Find where the given text appears and provide that cell's center as [x, y] coordinate. 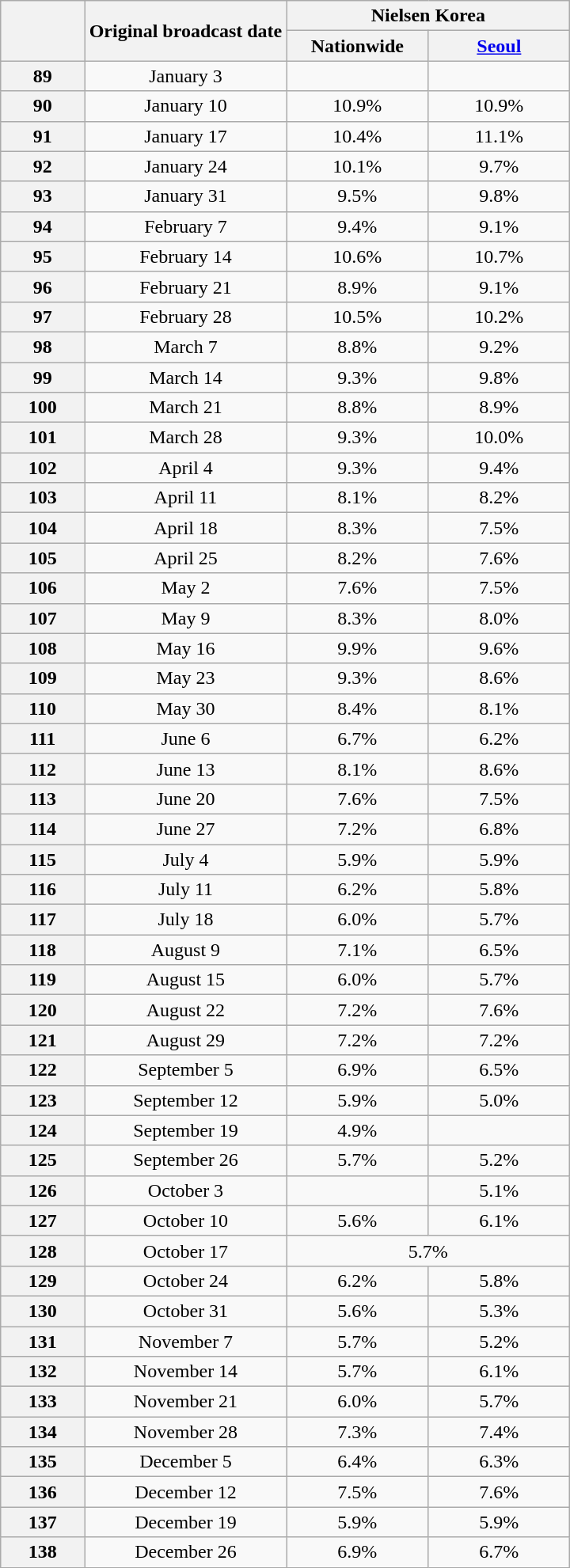
October 24 [185, 1281]
96 [43, 287]
March 21 [185, 408]
January 10 [185, 106]
135 [43, 1462]
128 [43, 1251]
December 19 [185, 1522]
February 14 [185, 256]
March 28 [185, 438]
108 [43, 648]
107 [43, 618]
August 15 [185, 980]
September 26 [185, 1160]
January 3 [185, 76]
104 [43, 528]
Nielsen Korea [428, 16]
October 3 [185, 1190]
July 11 [185, 890]
June 13 [185, 769]
125 [43, 1160]
9.2% [499, 347]
March 14 [185, 378]
May 16 [185, 648]
133 [43, 1402]
127 [43, 1221]
September 19 [185, 1130]
6.8% [499, 829]
May 9 [185, 618]
124 [43, 1130]
January 24 [185, 166]
89 [43, 76]
111 [43, 738]
118 [43, 950]
June 27 [185, 829]
10.0% [499, 438]
117 [43, 920]
6.4% [358, 1462]
July 18 [185, 920]
February 28 [185, 317]
114 [43, 829]
February 21 [185, 287]
7.3% [358, 1432]
92 [43, 166]
9.5% [358, 196]
November 14 [185, 1372]
9.9% [358, 648]
99 [43, 378]
May 2 [185, 588]
January 17 [185, 136]
5.3% [499, 1311]
October 31 [185, 1311]
113 [43, 799]
November 28 [185, 1432]
10.4% [358, 136]
November 7 [185, 1342]
10.5% [358, 317]
August 9 [185, 950]
4.9% [358, 1130]
September 5 [185, 1070]
90 [43, 106]
138 [43, 1552]
101 [43, 438]
120 [43, 1010]
132 [43, 1372]
126 [43, 1190]
91 [43, 136]
December 26 [185, 1552]
October 17 [185, 1251]
115 [43, 859]
9.6% [499, 648]
97 [43, 317]
5.0% [499, 1100]
April 25 [185, 558]
112 [43, 769]
98 [43, 347]
May 23 [185, 678]
October 10 [185, 1221]
100 [43, 408]
7.4% [499, 1432]
March 7 [185, 347]
129 [43, 1281]
131 [43, 1342]
August 29 [185, 1040]
93 [43, 196]
5.1% [499, 1190]
8.4% [358, 708]
8.0% [499, 618]
10.1% [358, 166]
Seoul [499, 46]
110 [43, 708]
Nationwide [358, 46]
103 [43, 498]
9.7% [499, 166]
April 18 [185, 528]
6.3% [499, 1462]
August 22 [185, 1010]
May 30 [185, 708]
121 [43, 1040]
137 [43, 1522]
119 [43, 980]
December 12 [185, 1492]
105 [43, 558]
June 6 [185, 738]
10.6% [358, 256]
109 [43, 678]
11.1% [499, 136]
136 [43, 1492]
January 31 [185, 196]
130 [43, 1311]
122 [43, 1070]
December 5 [185, 1462]
June 20 [185, 799]
94 [43, 226]
July 4 [185, 859]
7.1% [358, 950]
134 [43, 1432]
September 12 [185, 1100]
Original broadcast date [185, 31]
10.2% [499, 317]
116 [43, 890]
April 4 [185, 468]
106 [43, 588]
10.7% [499, 256]
February 7 [185, 226]
April 11 [185, 498]
123 [43, 1100]
November 21 [185, 1402]
95 [43, 256]
102 [43, 468]
